Find where the given text appears and provide that cell's center as [X, Y] coordinate. 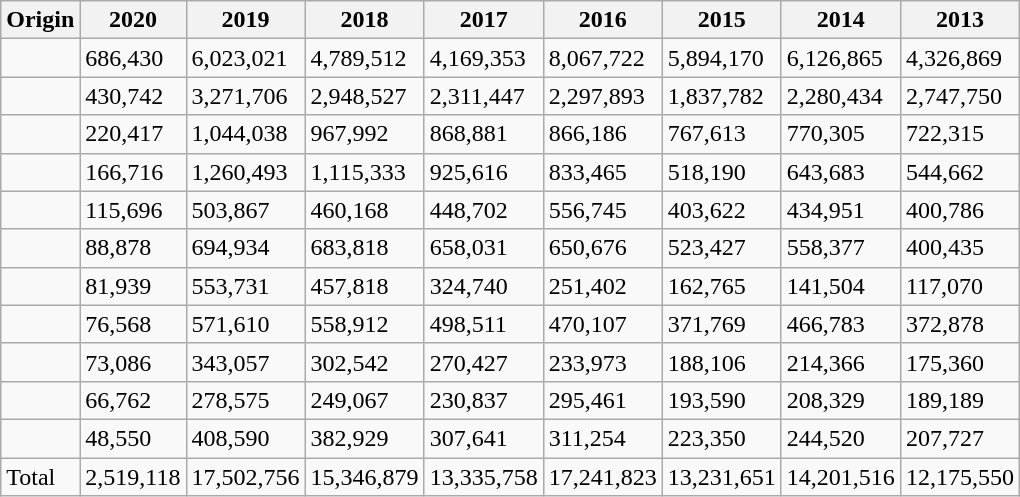
434,951 [840, 210]
295,461 [602, 400]
470,107 [602, 324]
686,430 [133, 58]
518,190 [722, 172]
556,745 [602, 210]
6,126,865 [840, 58]
249,067 [364, 400]
193,590 [722, 400]
13,231,651 [722, 477]
2,297,893 [602, 96]
3,271,706 [246, 96]
15,346,879 [364, 477]
498,511 [484, 324]
Total [40, 477]
650,676 [602, 248]
925,616 [484, 172]
214,366 [840, 362]
372,878 [960, 324]
324,740 [484, 286]
162,765 [722, 286]
2,280,434 [840, 96]
302,542 [364, 362]
48,550 [133, 438]
571,610 [246, 324]
967,992 [364, 134]
2015 [722, 20]
2014 [840, 20]
2016 [602, 20]
866,186 [602, 134]
311,254 [602, 438]
868,881 [484, 134]
6,023,021 [246, 58]
2013 [960, 20]
307,641 [484, 438]
2,519,118 [133, 477]
115,696 [133, 210]
1,837,782 [722, 96]
Origin [40, 20]
13,335,758 [484, 477]
430,742 [133, 96]
382,929 [364, 438]
141,504 [840, 286]
17,241,823 [602, 477]
189,189 [960, 400]
207,727 [960, 438]
2018 [364, 20]
2020 [133, 20]
233,973 [602, 362]
643,683 [840, 172]
833,465 [602, 172]
371,769 [722, 324]
117,070 [960, 286]
1,044,038 [246, 134]
244,520 [840, 438]
4,326,869 [960, 58]
683,818 [364, 248]
270,427 [484, 362]
81,939 [133, 286]
2,747,750 [960, 96]
230,837 [484, 400]
466,783 [840, 324]
2017 [484, 20]
558,377 [840, 248]
400,435 [960, 248]
558,912 [364, 324]
2,311,447 [484, 96]
460,168 [364, 210]
5,894,170 [722, 58]
544,662 [960, 172]
694,934 [246, 248]
343,057 [246, 362]
553,731 [246, 286]
208,329 [840, 400]
408,590 [246, 438]
448,702 [484, 210]
12,175,550 [960, 477]
14,201,516 [840, 477]
722,315 [960, 134]
658,031 [484, 248]
457,818 [364, 286]
400,786 [960, 210]
523,427 [722, 248]
4,789,512 [364, 58]
223,350 [722, 438]
188,106 [722, 362]
8,067,722 [602, 58]
2,948,527 [364, 96]
175,360 [960, 362]
17,502,756 [246, 477]
1,260,493 [246, 172]
220,417 [133, 134]
76,568 [133, 324]
767,613 [722, 134]
403,622 [722, 210]
503,867 [246, 210]
251,402 [602, 286]
770,305 [840, 134]
2019 [246, 20]
1,115,333 [364, 172]
166,716 [133, 172]
66,762 [133, 400]
88,878 [133, 248]
73,086 [133, 362]
278,575 [246, 400]
4,169,353 [484, 58]
